Return [x, y] of the center of cell containing provided text 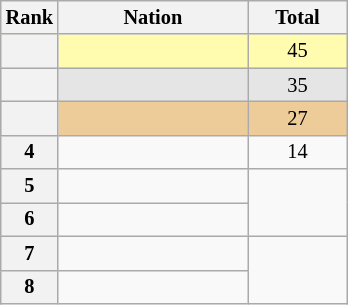
27 [298, 118]
Total [298, 17]
14 [298, 152]
35 [298, 85]
8 [30, 287]
Nation [153, 17]
6 [30, 219]
7 [30, 253]
5 [30, 186]
Rank [30, 17]
45 [298, 51]
4 [30, 152]
